Locate the cell with the specified text and output its [x, y] center coordinate. 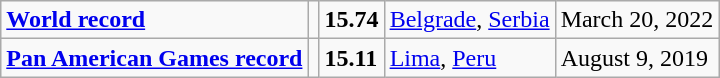
Belgrade, Serbia [470, 20]
World record [154, 20]
August 9, 2019 [637, 58]
15.11 [352, 58]
Lima, Peru [470, 58]
Pan American Games record [154, 58]
March 20, 2022 [637, 20]
15.74 [352, 20]
